Pinpoint the cell where the given text exists, returning its [X, Y] midpoint coordinate. 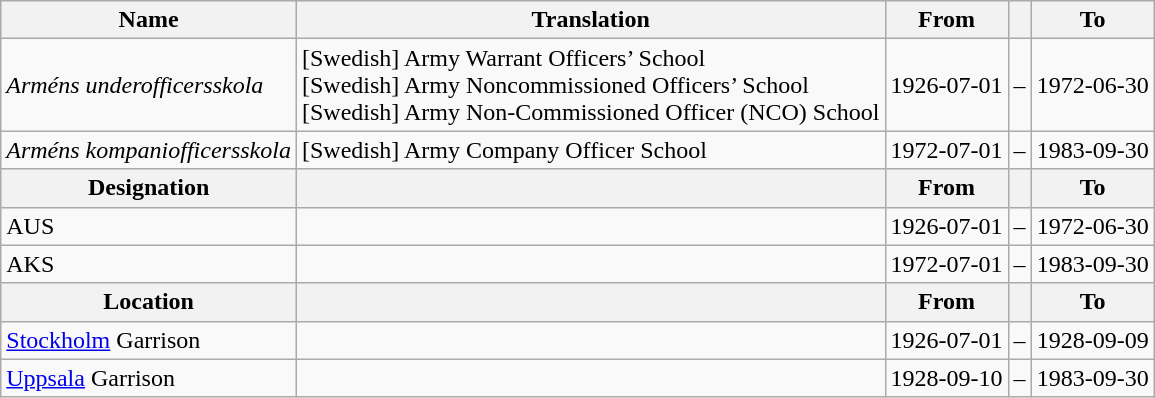
1928-09-09 [1092, 340]
Uppsala Garrison [149, 378]
[Swedish] Army Company Officer School [590, 150]
Arméns kompaniofficersskola [149, 150]
Location [149, 302]
Stockholm Garrison [149, 340]
Designation [149, 188]
1928-09-10 [946, 378]
Name [149, 20]
Translation [590, 20]
[Swedish] Army Warrant Officers’ School[Swedish] Army Noncommissioned Officers’ School[Swedish] Army Non-Commissioned Officer (NCO) School [590, 85]
AKS [149, 264]
AUS [149, 226]
Arméns underofficersskola [149, 85]
